Provide the [X, Y] coordinate of the cell's center where the given text is located.  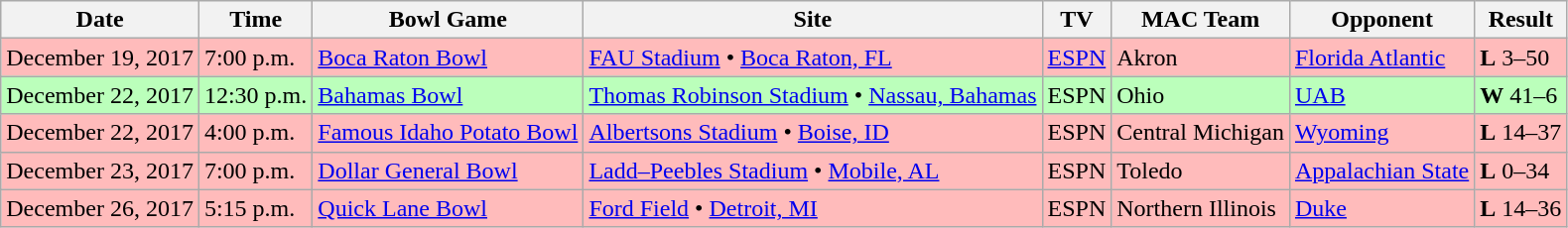
Thomas Robinson Stadium • Nassau, Bahamas [813, 95]
Site [813, 20]
Duke [1381, 208]
Opponent [1381, 20]
FAU Stadium • Boca Raton, FL [813, 57]
Famous Idaho Potato Bowl [449, 133]
Time [255, 20]
12:30 p.m. [255, 95]
Boca Raton Bowl [449, 57]
Akron [1201, 57]
December 23, 2017 [100, 171]
L 14–37 [1520, 133]
TV [1077, 20]
Bowl Game [449, 20]
Ford Field • Detroit, MI [813, 208]
L 0–34 [1520, 171]
Dollar General Bowl [449, 171]
L 14–36 [1520, 208]
Toledo [1201, 171]
Central Michigan [1201, 133]
5:15 p.m. [255, 208]
UAB [1381, 95]
MAC Team [1201, 20]
Ohio [1201, 95]
Ladd–Peebles Stadium • Mobile, AL [813, 171]
Florida Atlantic [1381, 57]
December 19, 2017 [100, 57]
L 3–50 [1520, 57]
4:00 p.m. [255, 133]
Albertsons Stadium • Boise, ID [813, 133]
Quick Lane Bowl [449, 208]
Result [1520, 20]
Wyoming [1381, 133]
December 26, 2017 [100, 208]
W 41–6 [1520, 95]
Date [100, 20]
Appalachian State [1381, 171]
Bahamas Bowl [449, 95]
Northern Illinois [1201, 208]
